Search for the cell housing the specified text and yield its [x, y] center coordinate. 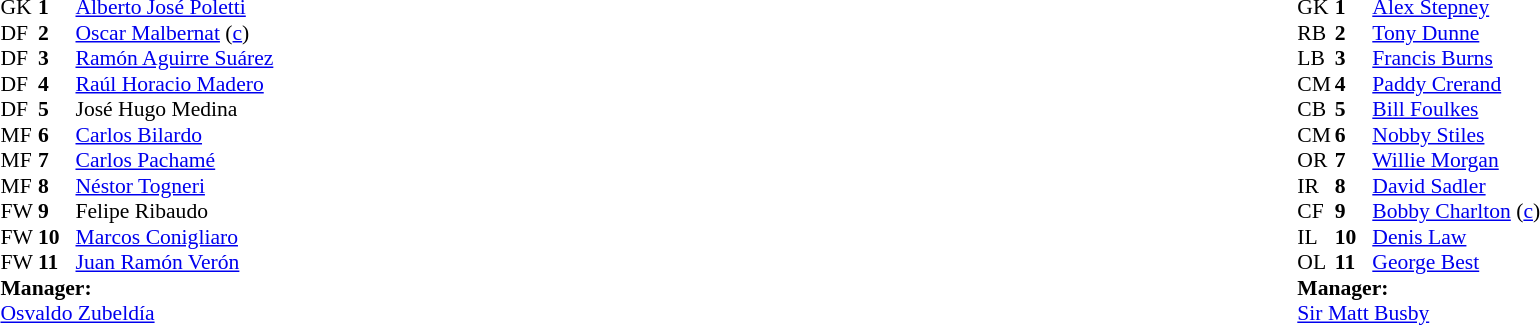
Nobby Stiles [1456, 135]
CF [1316, 211]
Carlos Pachamé [175, 161]
Ramón Aguirre Suárez [175, 59]
OR [1316, 161]
Oscar Malbernat (c) [175, 33]
Raúl Horacio Madero [175, 84]
Bobby Charlton (c) [1456, 211]
George Best [1456, 263]
LB [1316, 59]
Juan Ramón Verón [175, 263]
Denis Law [1456, 237]
Carlos Bilardo [175, 135]
RB [1316, 33]
Felipe Ribaudo [175, 211]
CB [1316, 109]
Bill Foulkes [1456, 109]
Tony Dunne [1456, 33]
Paddy Crerand [1456, 84]
IL [1316, 237]
Willie Morgan [1456, 161]
José Hugo Medina [175, 109]
Néstor Togneri [175, 186]
OL [1316, 263]
Francis Burns [1456, 59]
David Sadler [1456, 186]
Marcos Conigliaro [175, 237]
IR [1316, 186]
